Identify which cell holds the provided text, then report its (x, y) central coordinate. 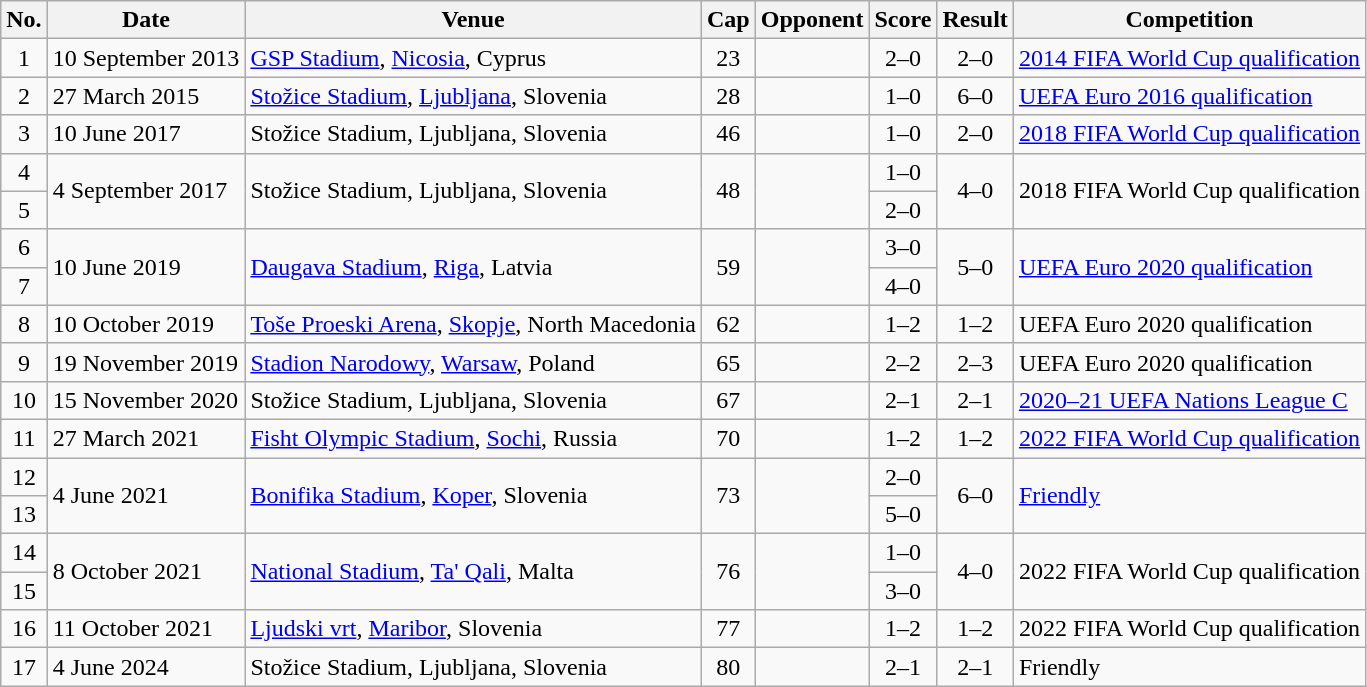
National Stadium, Ta' Qali, Malta (474, 572)
6 (24, 248)
Venue (474, 20)
62 (728, 324)
Date (146, 20)
13 (24, 515)
Daugava Stadium, Riga, Latvia (474, 267)
70 (728, 438)
17 (24, 667)
67 (728, 400)
73 (728, 496)
76 (728, 572)
23 (728, 58)
Ljudski vrt, Maribor, Slovenia (474, 629)
Competition (1189, 20)
Bonifika Stadium, Koper, Slovenia (474, 496)
9 (24, 362)
5 (24, 210)
10 June 2019 (146, 267)
28 (728, 96)
10 October 2019 (146, 324)
Result (975, 20)
4 June 2021 (146, 496)
11 October 2021 (146, 629)
Score (903, 20)
10 September 2013 (146, 58)
46 (728, 134)
2020–21 UEFA Nations League C (1189, 400)
16 (24, 629)
15 November 2020 (146, 400)
Toše Proeski Arena, Skopje, North Macedonia (474, 324)
48 (728, 191)
4 September 2017 (146, 191)
4 June 2024 (146, 667)
2 (24, 96)
15 (24, 591)
3 (24, 134)
2–3 (975, 362)
77 (728, 629)
11 (24, 438)
65 (728, 362)
10 (24, 400)
8 October 2021 (146, 572)
27 March 2021 (146, 438)
Cap (728, 20)
14 (24, 553)
80 (728, 667)
59 (728, 267)
1 (24, 58)
2014 FIFA World Cup qualification (1189, 58)
12 (24, 477)
No. (24, 20)
UEFA Euro 2016 qualification (1189, 96)
8 (24, 324)
2–2 (903, 362)
10 June 2017 (146, 134)
7 (24, 286)
GSP Stadium, Nicosia, Cyprus (474, 58)
Fisht Olympic Stadium, Sochi, Russia (474, 438)
Stadion Narodowy, Warsaw, Poland (474, 362)
Opponent (812, 20)
19 November 2019 (146, 362)
27 March 2015 (146, 96)
4 (24, 172)
